Provide the (X, Y) coordinate of the cell's center where the given text is located.  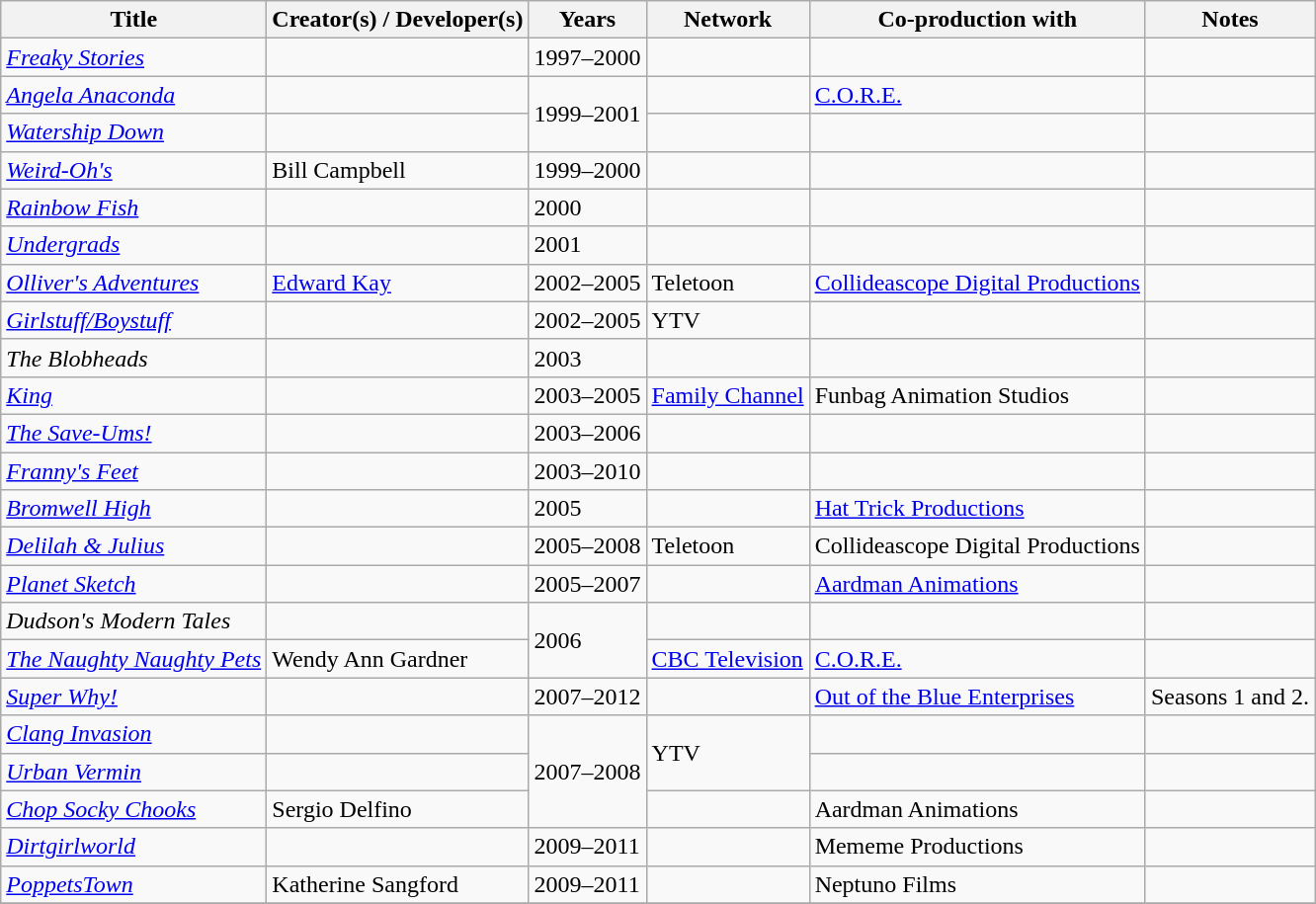
1997–2000 (587, 57)
Freaky Stories (134, 57)
2003 (587, 358)
2005–2007 (587, 584)
Rainbow Fish (134, 207)
Years (587, 20)
Edward Kay (397, 283)
Franny's Feet (134, 471)
Family Channel (727, 395)
Sergio Delfino (397, 809)
Funbag Animation Studios (977, 395)
2000 (587, 207)
Title (134, 20)
Angela Anaconda (134, 95)
Katherine Sangford (397, 884)
Out of the Blue Enterprises (977, 697)
Watership Down (134, 132)
The Save-Ums! (134, 433)
2003–2006 (587, 433)
Mememe Productions (977, 847)
Planet Sketch (134, 584)
2006 (587, 640)
Delilah & Julius (134, 546)
2001 (587, 245)
Dirtgirlworld (134, 847)
The Naughty Naughty Pets (134, 659)
1999–2001 (587, 114)
PoppetsTown (134, 884)
Urban Vermin (134, 772)
Hat Trick Productions (977, 509)
The Blobheads (134, 358)
King (134, 395)
2003–2005 (587, 395)
Weird-Oh's (134, 170)
Creator(s) / Developer(s) (397, 20)
2005–2008 (587, 546)
1999–2000 (587, 170)
Seasons 1 and 2. (1229, 697)
Notes (1229, 20)
Co-production with (977, 20)
Chop Socky Chooks (134, 809)
Girlstuff/Boystuff (134, 320)
2005 (587, 509)
2007–2012 (587, 697)
Undergrads (134, 245)
Bromwell High (134, 509)
2003–2010 (587, 471)
Wendy Ann Gardner (397, 659)
Clang Invasion (134, 734)
Neptuno Films (977, 884)
2007–2008 (587, 772)
Olliver's Adventures (134, 283)
Dudson's Modern Tales (134, 621)
CBC Television (727, 659)
Super Why! (134, 697)
Bill Campbell (397, 170)
Network (727, 20)
